Identify which cell holds the provided text, then report its [x, y] central coordinate. 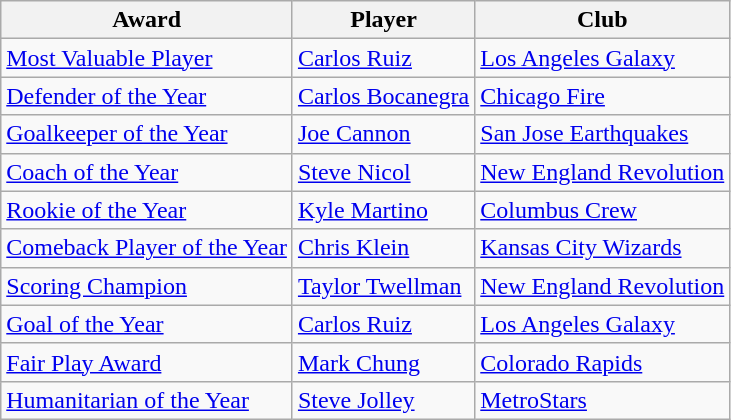
Fair Play Award [147, 362]
Colorado Rapids [602, 362]
Chicago Fire [602, 96]
Kansas City Wizards [602, 248]
Goal of the Year [147, 324]
Coach of the Year [147, 172]
Taylor Twellman [383, 286]
Player [383, 20]
Scoring Champion [147, 286]
Club [602, 20]
Carlos Bocanegra [383, 96]
Steve Nicol [383, 172]
Goalkeeper of the Year [147, 134]
Humanitarian of the Year [147, 400]
Most Valuable Player [147, 58]
Rookie of the Year [147, 210]
Steve Jolley [383, 400]
Joe Cannon [383, 134]
San Jose Earthquakes [602, 134]
Mark Chung [383, 362]
Chris Klein [383, 248]
Columbus Crew [602, 210]
Defender of the Year [147, 96]
Kyle Martino [383, 210]
MetroStars [602, 400]
Award [147, 20]
Comeback Player of the Year [147, 248]
